Identify which cell holds the provided text, then report its (x, y) central coordinate. 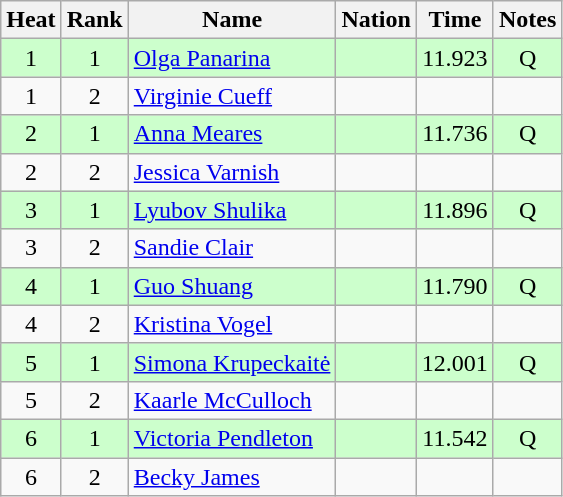
Heat (31, 20)
Rank (94, 20)
Anna Meares (232, 134)
Guo Shuang (232, 286)
Sandie Clair (232, 248)
Time (454, 20)
Name (232, 20)
Victoria Pendleton (232, 438)
Nation (376, 20)
Jessica Varnish (232, 172)
Virginie Cueff (232, 96)
Olga Panarina (232, 58)
11.790 (454, 286)
12.001 (454, 362)
11.736 (454, 134)
Kaarle McCulloch (232, 400)
11.896 (454, 210)
Becky James (232, 477)
11.542 (454, 438)
Simona Krupeckaitė (232, 362)
Lyubov Shulika (232, 210)
Notes (527, 20)
11.923 (454, 58)
Kristina Vogel (232, 324)
